Provide the (x, y) coordinate of the cell's center where the given text is located.  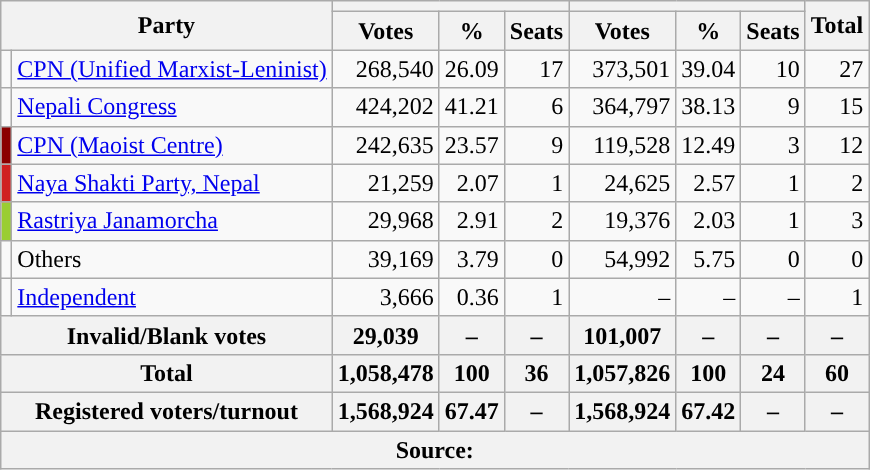
1,057,826 (622, 373)
24,625 (622, 183)
242,635 (386, 145)
17 (536, 69)
3,666 (386, 297)
Independent (172, 297)
23.57 (472, 145)
54,992 (622, 259)
268,540 (386, 69)
38.13 (708, 107)
26.09 (472, 69)
Nepali Congress (172, 107)
424,202 (386, 107)
Others (172, 259)
67.47 (472, 411)
19,376 (622, 221)
21,259 (386, 183)
373,501 (622, 69)
5.75 (708, 259)
119,528 (622, 145)
0.36 (472, 297)
10 (773, 69)
101,007 (622, 335)
39.04 (708, 69)
3.79 (472, 259)
27 (837, 69)
2.03 (708, 221)
29,039 (386, 335)
67.42 (708, 411)
12 (837, 145)
39,169 (386, 259)
12.49 (708, 145)
Invalid/Blank votes (166, 335)
6 (536, 107)
Naya Shakti Party, Nepal (172, 183)
2.91 (472, 221)
CPN (Unified Marxist-Leninist) (172, 69)
CPN (Maoist Centre) (172, 145)
60 (837, 373)
Registered voters/turnout (166, 411)
2.07 (472, 183)
1,058,478 (386, 373)
Source: (435, 449)
41.21 (472, 107)
Party (166, 26)
24 (773, 373)
2.57 (708, 183)
364,797 (622, 107)
36 (536, 373)
Rastriya Janamorcha (172, 221)
15 (837, 107)
29,968 (386, 221)
